Capture the cell that displays the provided text and extract its (x, y) central coordinate. 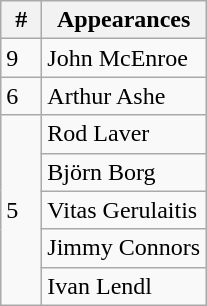
Rod Laver (124, 134)
John McEnroe (124, 58)
Appearances (124, 20)
Björn Borg (124, 172)
# (22, 20)
6 (22, 96)
9 (22, 58)
Vitas Gerulaitis (124, 210)
Ivan Lendl (124, 286)
5 (22, 210)
Arthur Ashe (124, 96)
Jimmy Connors (124, 248)
